From the cell containing the given text, extract its center point as (x, y) coordinate. 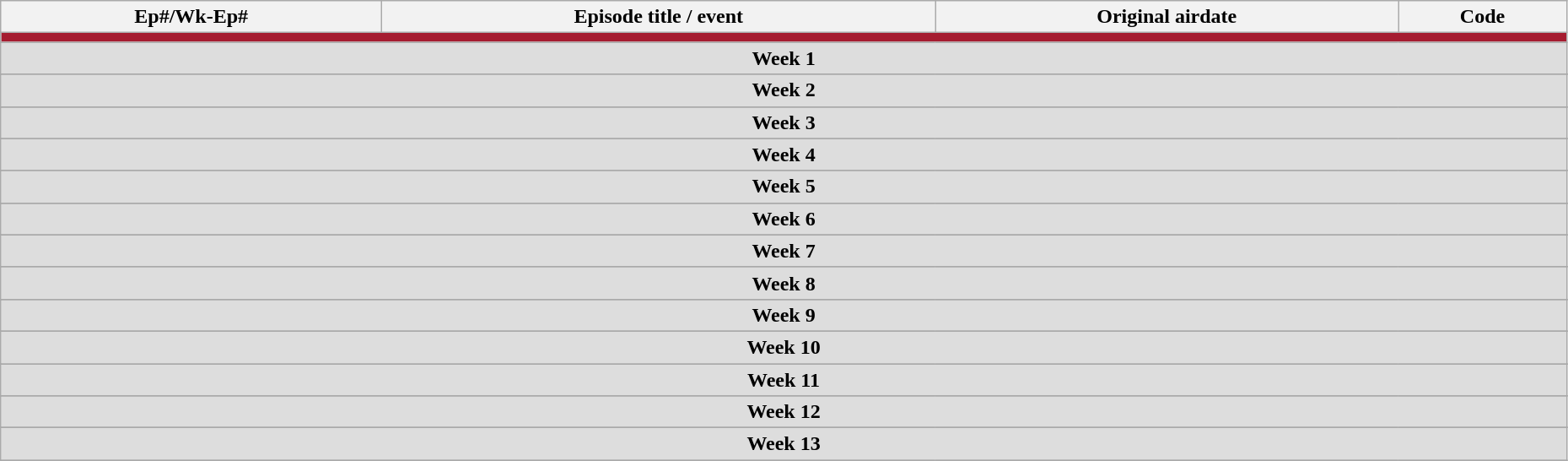
Episode title / event (659, 17)
Week 1 (784, 58)
Code (1483, 17)
Original airdate (1167, 17)
Week 7 (784, 251)
Week 9 (784, 315)
Week 5 (784, 187)
Week 11 (784, 379)
Week 10 (784, 347)
Week 8 (784, 283)
Week 6 (784, 219)
Week 13 (784, 444)
Week 2 (784, 90)
Week 12 (784, 412)
Week 4 (784, 155)
Week 3 (784, 122)
Ep#/Wk-Ep# (191, 17)
